Find where the given text appears and provide that cell's center as (x, y) coordinate. 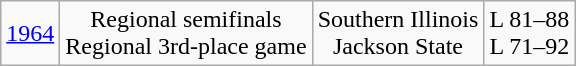
L 81–88L 71–92 (530, 34)
1964 (30, 34)
Regional semifinalsRegional 3rd-place game (186, 34)
Southern IllinoisJackson State (398, 34)
